Pinpoint the cell where the given text exists, returning its [x, y] midpoint coordinate. 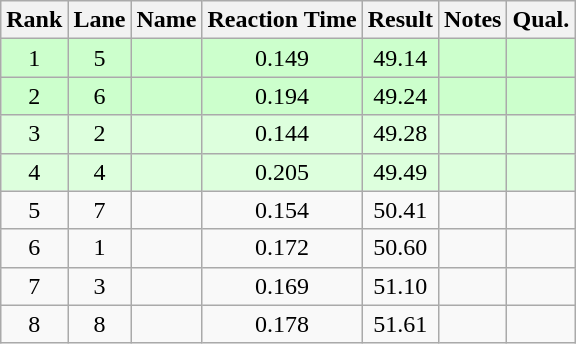
0.194 [282, 96]
50.60 [400, 248]
0.149 [282, 58]
50.41 [400, 210]
Qual. [541, 20]
51.10 [400, 286]
49.28 [400, 134]
49.24 [400, 96]
49.49 [400, 172]
Lane [100, 20]
Rank [34, 20]
49.14 [400, 58]
0.178 [282, 324]
0.154 [282, 210]
Result [400, 20]
0.169 [282, 286]
0.144 [282, 134]
0.172 [282, 248]
Name [166, 20]
Notes [473, 20]
0.205 [282, 172]
51.61 [400, 324]
Reaction Time [282, 20]
